Detect which cell encompasses the target text, then output its [x, y] center coordinate. 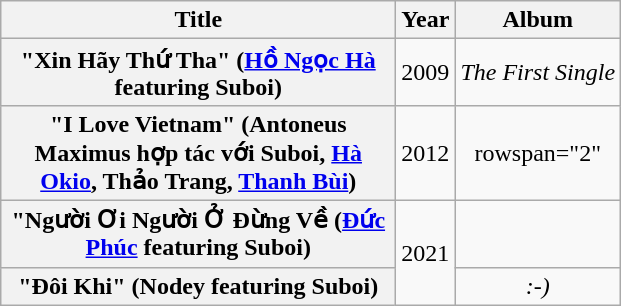
"Xin Hãy Thứ Tha" (Hồ Ngọc Hà featuring Suboi) [198, 72]
Year [426, 20]
Title [198, 20]
2012 [426, 152]
Album [538, 20]
"Đôi Khi" (Nodey featuring Suboi) [198, 286]
2009 [426, 72]
2021 [426, 252]
"Người Ơi Người Ở Đừng Về (Đức Phúc featuring Suboi) [198, 234]
:-) [538, 286]
The First Single [538, 72]
"I Love Vietnam" (Antoneus Maximus hợp tác với Suboi, Hà Okio, Thảo Trang, Thanh Bùi) [198, 152]
rowspan="2" [538, 152]
